Search for the cell housing the specified text and yield its (X, Y) center coordinate. 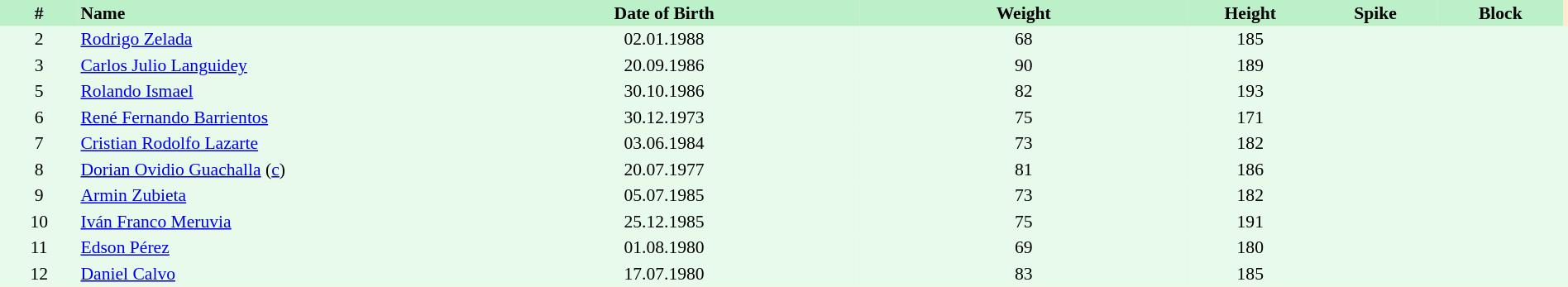
90 (1024, 65)
9 (39, 195)
30.12.1973 (664, 117)
193 (1250, 91)
Weight (1024, 13)
03.06.1984 (664, 144)
191 (1250, 222)
Dorian Ovidio Guachalla (c) (273, 170)
3 (39, 65)
Block (1500, 13)
171 (1250, 117)
Cristian Rodolfo Lazarte (273, 144)
82 (1024, 91)
81 (1024, 170)
8 (39, 170)
Height (1250, 13)
83 (1024, 274)
7 (39, 144)
Iván Franco Meruvia (273, 222)
01.08.1980 (664, 248)
Daniel Calvo (273, 274)
68 (1024, 40)
Name (273, 13)
6 (39, 117)
2 (39, 40)
Rolando Ismael (273, 91)
180 (1250, 248)
5 (39, 91)
20.09.1986 (664, 65)
02.01.1988 (664, 40)
Edson Pérez (273, 248)
12 (39, 274)
René Fernando Barrientos (273, 117)
17.07.1980 (664, 274)
05.07.1985 (664, 195)
# (39, 13)
Date of Birth (664, 13)
10 (39, 222)
20.07.1977 (664, 170)
25.12.1985 (664, 222)
Rodrigo Zelada (273, 40)
11 (39, 248)
186 (1250, 170)
189 (1250, 65)
Spike (1374, 13)
Carlos Julio Languidey (273, 65)
30.10.1986 (664, 91)
69 (1024, 248)
Armin Zubieta (273, 195)
